Determine the [X, Y] coordinate at the center of the cell enclosing the given text.  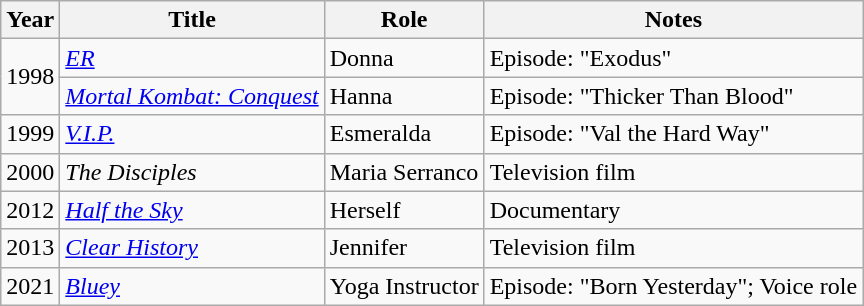
Yoga Instructor [404, 286]
V.I.P. [192, 134]
Maria Serranco [404, 172]
Episode: "Val the Hard Way" [673, 134]
2021 [30, 286]
Year [30, 20]
ER [192, 58]
The Disciples [192, 172]
2012 [30, 210]
Episode: "Thicker Than Blood" [673, 96]
Esmeralda [404, 134]
1998 [30, 77]
Episode: "Exodus" [673, 58]
Documentary [673, 210]
Donna [404, 58]
Herself [404, 210]
Bluey [192, 286]
2000 [30, 172]
Episode: "Born Yesterday"; Voice role [673, 286]
2013 [30, 248]
Mortal Kombat: Conquest [192, 96]
Half the Sky [192, 210]
Notes [673, 20]
Role [404, 20]
Hanna [404, 96]
Jennifer [404, 248]
Clear History [192, 248]
1999 [30, 134]
Title [192, 20]
